Determine the (X, Y) coordinate at the center of the cell enclosing the given text.  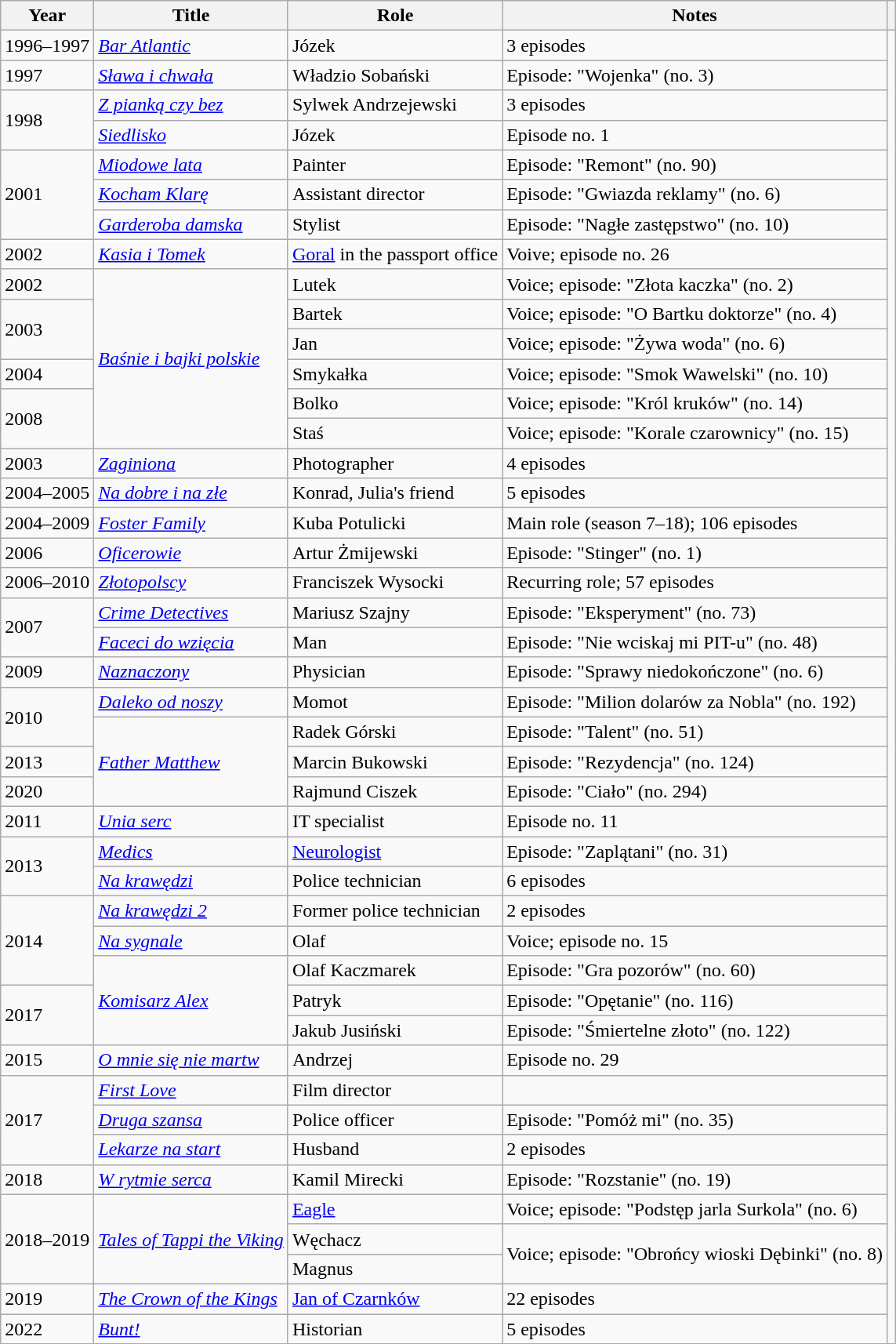
Na sygnale (191, 941)
Episode: "Zaplątani" (no. 31) (695, 851)
Police officer (395, 1120)
IT specialist (395, 821)
Garderoba damska (191, 224)
Neurologist (395, 851)
Police technician (395, 881)
Voice; episode: "Korale czarownicy" (no. 15) (695, 434)
Episode: "Nagłe zastępstwo" (no. 10) (695, 224)
Zaginiona (191, 463)
Episode: "Nie wciskaj mi PIT-u" (no. 48) (695, 642)
Year (47, 16)
Tales of Tappi the Viking (191, 1239)
Voive; episode no. 26 (695, 254)
Episode no. 29 (695, 1060)
Stylist (395, 224)
2010 (47, 717)
Historian (395, 1329)
Artur Żmijewski (395, 553)
Photographer (395, 463)
W rytmie serca (191, 1179)
Miodowe lata (191, 165)
Voice; episode no. 15 (695, 941)
2009 (47, 672)
Former police technician (395, 911)
Episode: "Sprawy niedokończone" (no. 6) (695, 672)
2020 (47, 791)
Daleko od noszy (191, 702)
Naznaczony (191, 672)
Jakub Jusiński (395, 1030)
Episode: "Rezydencja" (no. 124) (695, 761)
Crime Detectives (191, 612)
Bunt! (191, 1329)
Franciszek Wysocki (395, 583)
Mariusz Szajny (395, 612)
Episode: "Ciało" (no. 294) (695, 791)
Episode: "Gwiazda reklamy" (no. 6) (695, 194)
Episode: "Śmiertelne złoto" (no. 122) (695, 1030)
First Love (191, 1090)
Władzio Sobański (395, 75)
2004–2009 (47, 523)
2001 (47, 194)
2008 (47, 419)
Siedlisko (191, 135)
The Crown of the Kings (191, 1299)
Olaf (395, 941)
Konrad, Julia's friend (395, 493)
2006–2010 (47, 583)
Foster Family (191, 523)
Episode: "Pomóż mi" (no. 35) (695, 1120)
Magnus (395, 1269)
Assistant director (395, 194)
Voice; episode: "Król kruków" (no. 14) (695, 404)
1997 (47, 75)
Kasia i Tomek (191, 254)
Voice; episode: "Żywa woda" (no. 6) (695, 343)
Sylwek Andrzejewski (395, 105)
Medics (191, 851)
Kamil Mirecki (395, 1179)
2006 (47, 553)
Episode: "Rozstanie" (no. 19) (695, 1179)
22 episodes (695, 1299)
Episode: "Remont" (no. 90) (695, 165)
Episode: "Stinger" (no. 1) (695, 553)
Lekarze na start (191, 1150)
Momot (395, 702)
Father Matthew (191, 761)
Episode no. 11 (695, 821)
Staś (395, 434)
1996–1997 (47, 45)
2014 (47, 941)
Na krawędzi 2 (191, 911)
Voice; episode: "O Bartku doktorze" (no. 4) (695, 314)
Sława i chwała (191, 75)
2011 (47, 821)
Na dobre i na złe (191, 493)
Painter (395, 165)
Faceci do wzięcia (191, 642)
Złotopolscy (191, 583)
Role (395, 16)
Bartek (395, 314)
2004–2005 (47, 493)
Radek Górski (395, 732)
6 episodes (695, 881)
Jan of Czarnków (395, 1299)
Komisarz Alex (191, 1001)
Andrzej (395, 1060)
Episode: "Wojenka" (no. 3) (695, 75)
Druga szansa (191, 1120)
2004 (47, 374)
Goral in the passport office (395, 254)
2018 (47, 1179)
Recurring role; 57 episodes (695, 583)
Voice; episode: "Złota kaczka" (no. 2) (695, 284)
Marcin Bukowski (395, 761)
Węchacz (395, 1239)
Z pianką czy bez (191, 105)
Episode: "Talent" (no. 51) (695, 732)
Voice; episode: "Smok Wawelski" (no. 10) (695, 374)
Main role (season 7–18); 106 episodes (695, 523)
Oficerowie (191, 553)
Rajmund Ciszek (395, 791)
Kocham Klarę (191, 194)
Title (191, 16)
Jan (395, 343)
Bar Atlantic (191, 45)
Voice; episode: "Podstęp jarla Surkola" (no. 6) (695, 1209)
Film director (395, 1090)
2007 (47, 627)
Patryk (395, 1001)
Olaf Kaczmarek (395, 971)
Bolko (395, 404)
Episode: "Eksperyment" (no. 73) (695, 612)
2015 (47, 1060)
Baśnie i bajki polskie (191, 358)
Episode: "Gra pozorów" (no. 60) (695, 971)
1998 (47, 120)
Unia serc (191, 821)
Episode: "Opętanie" (no. 116) (695, 1001)
O mnie się nie martw (191, 1060)
Episode: "Milion dolarów za Nobla" (no. 192) (695, 702)
Notes (695, 16)
Episode no. 1 (695, 135)
Na krawędzi (191, 881)
2022 (47, 1329)
Smykałka (395, 374)
Kuba Potulicki (395, 523)
Lutek (395, 284)
2018–2019 (47, 1239)
Eagle (395, 1209)
Man (395, 642)
Voice; episode: "Obrońcy wioski Dębinki" (no. 8) (695, 1254)
2019 (47, 1299)
Physician (395, 672)
Husband (395, 1150)
4 episodes (695, 463)
